Return the [x, y] coordinate for the center point of the cell that contains the specified text.  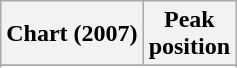
Chart (2007) [72, 34]
Peakposition [189, 34]
